Capture the cell that displays the provided text and extract its (x, y) central coordinate. 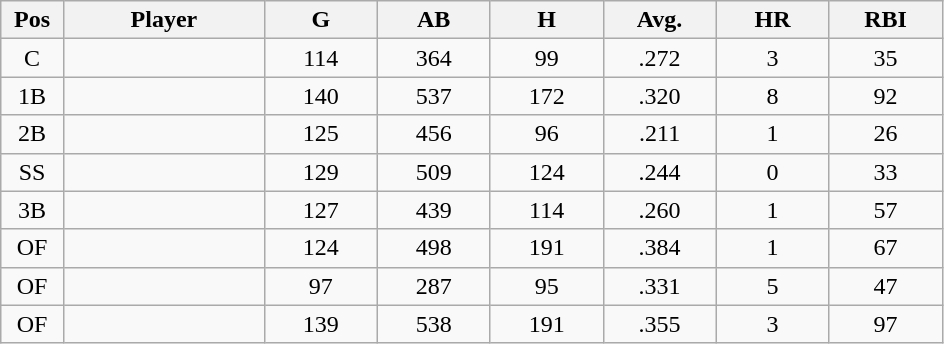
57 (886, 210)
47 (886, 286)
67 (886, 248)
8 (772, 96)
125 (320, 134)
HR (772, 20)
26 (886, 134)
35 (886, 58)
92 (886, 96)
SS (32, 172)
5 (772, 286)
129 (320, 172)
C (32, 58)
RBI (886, 20)
287 (434, 286)
.244 (660, 172)
140 (320, 96)
Avg. (660, 20)
439 (434, 210)
96 (546, 134)
172 (546, 96)
.260 (660, 210)
95 (546, 286)
139 (320, 324)
498 (434, 248)
509 (434, 172)
.320 (660, 96)
456 (434, 134)
Player (164, 20)
3B (32, 210)
99 (546, 58)
.211 (660, 134)
33 (886, 172)
.331 (660, 286)
AB (434, 20)
G (320, 20)
1B (32, 96)
537 (434, 96)
.272 (660, 58)
127 (320, 210)
538 (434, 324)
.355 (660, 324)
Pos (32, 20)
364 (434, 58)
0 (772, 172)
H (546, 20)
2B (32, 134)
.384 (660, 248)
